Capture the cell that displays the provided text and extract its (X, Y) central coordinate. 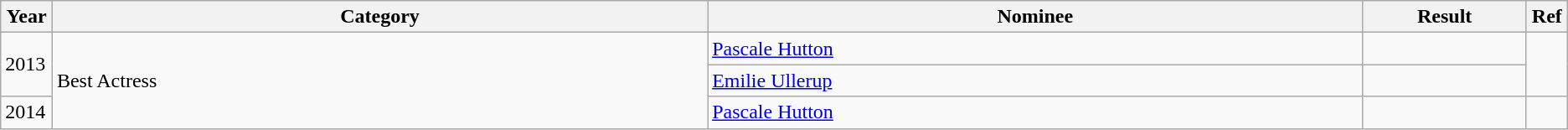
Best Actress (379, 81)
Year (27, 17)
Ref (1546, 17)
2014 (27, 112)
Result (1445, 17)
2013 (27, 65)
Nominee (1035, 17)
Emilie Ullerup (1035, 81)
Category (379, 17)
